Detect which cell encompasses the target text, then output its [x, y] center coordinate. 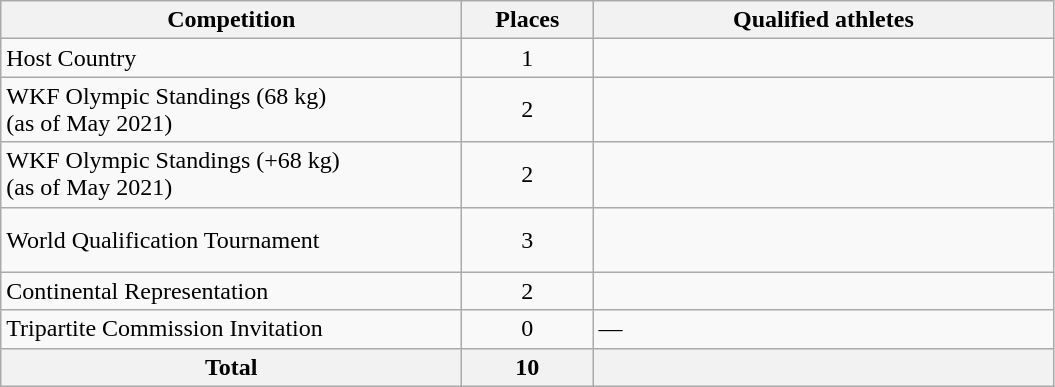
WKF Olympic Standings (68 kg)(as of May 2021) [232, 110]
Host Country [232, 58]
10 [528, 367]
— [824, 329]
3 [528, 240]
1 [528, 58]
WKF Olympic Standings (+68 kg)(as of May 2021) [232, 174]
0 [528, 329]
Total [232, 367]
Qualified athletes [824, 20]
Continental Representation [232, 291]
Tripartite Commission Invitation [232, 329]
Competition [232, 20]
World Qualification Tournament [232, 240]
Places [528, 20]
